Extract the (X, Y) coordinate from the center of the cell holding the provided text.  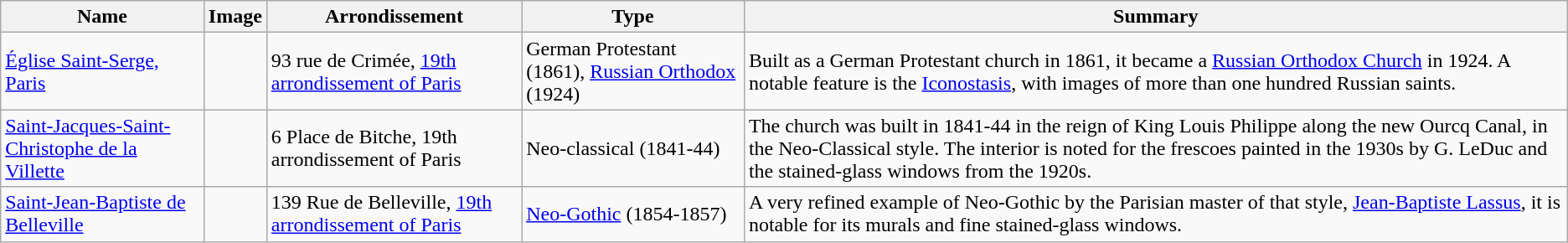
Type (633, 17)
6 Place de Bitche, 19th arrondissement of Paris (394, 148)
Name (102, 17)
139 Rue de Belleville, 19th arrondissement of Paris (394, 215)
Saint-Jacques-Saint-Christophe de la Villette (102, 148)
Neo-Gothic (1854-1857) (633, 215)
Arrondissement (394, 17)
Summary (1156, 17)
Neo-classical (1841-44) (633, 148)
German Protestant (1861), Russian Orthodox (1924) (633, 71)
Image (235, 17)
Église Saint-Serge, Paris (102, 71)
Saint-Jean-Baptiste de Belleville (102, 215)
93 rue de Crimée, 19th arrondissement of Paris (394, 71)
